Capture the cell that displays the provided text and extract its (X, Y) central coordinate. 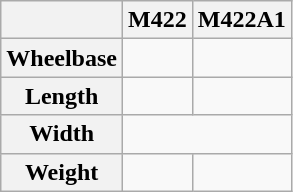
Weight (62, 172)
Length (62, 96)
Width (62, 134)
M422 (157, 20)
Wheelbase (62, 58)
M422A1 (242, 20)
